Pinpoint the cell where the given text exists, returning its (x, y) midpoint coordinate. 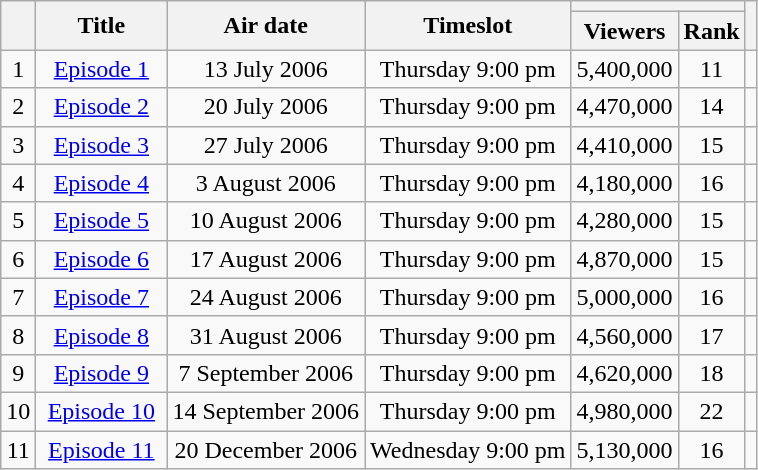
14 (712, 107)
6 (18, 259)
Episode 7 (102, 297)
Episode 1 (102, 69)
4 (18, 183)
4,180,000 (624, 183)
Wednesday 9:00 pm (468, 449)
24 August 2006 (266, 297)
4,560,000 (624, 335)
Episode 10 (102, 411)
Episode 6 (102, 259)
3 (18, 145)
Episode 8 (102, 335)
Timeslot (468, 26)
22 (712, 411)
5,130,000 (624, 449)
4,980,000 (624, 411)
Episode 5 (102, 221)
7 (18, 297)
4,870,000 (624, 259)
4,410,000 (624, 145)
4,280,000 (624, 221)
Episode 11 (102, 449)
Title (102, 26)
27 July 2006 (266, 145)
4,620,000 (624, 373)
3 August 2006 (266, 183)
14 September 2006 (266, 411)
Viewers (624, 31)
10 August 2006 (266, 221)
Episode 3 (102, 145)
Episode 4 (102, 183)
9 (18, 373)
4,470,000 (624, 107)
2 (18, 107)
5 (18, 221)
Air date (266, 26)
10 (18, 411)
5,000,000 (624, 297)
17 (712, 335)
31 August 2006 (266, 335)
20 July 2006 (266, 107)
Episode 2 (102, 107)
7 September 2006 (266, 373)
17 August 2006 (266, 259)
8 (18, 335)
1 (18, 69)
Episode 9 (102, 373)
18 (712, 373)
5,400,000 (624, 69)
20 December 2006 (266, 449)
13 July 2006 (266, 69)
Rank (712, 31)
